For the text-containing cell, return its midpoint in [X, Y] coordinate format. 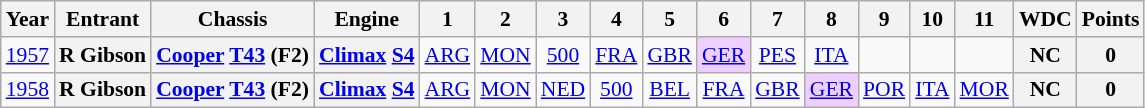
1 [448, 19]
6 [724, 19]
11 [984, 19]
Year [28, 19]
NED [563, 90]
10 [932, 19]
Engine [367, 19]
1957 [28, 55]
Entrant [102, 19]
5 [670, 19]
POR [884, 90]
WDC [1046, 19]
3 [563, 19]
7 [778, 19]
BEL [670, 90]
Chassis [232, 19]
9 [884, 19]
PES [778, 55]
1958 [28, 90]
2 [506, 19]
Points [1111, 19]
8 [832, 19]
MOR [984, 90]
4 [616, 19]
